For the text-containing cell, return its midpoint in [x, y] coordinate format. 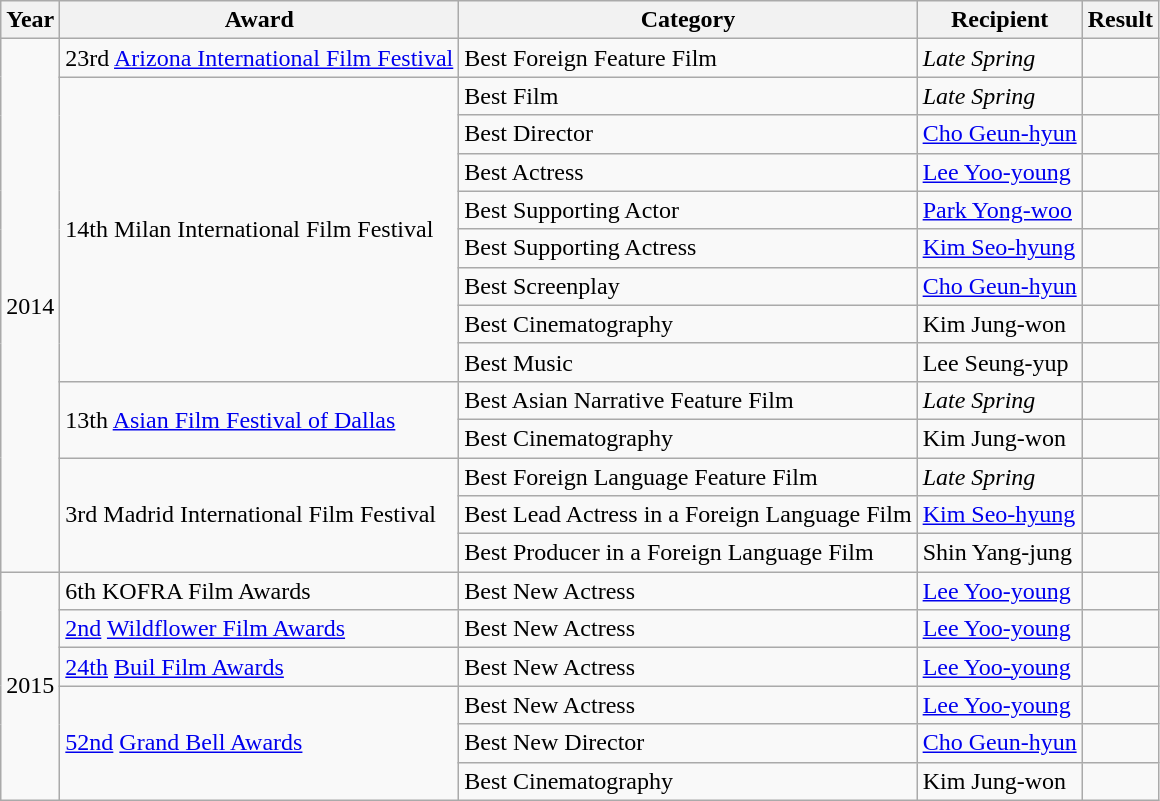
6th KOFRA Film Awards [260, 591]
Best Supporting Actress [688, 248]
Best New Director [688, 743]
Best Producer in a Foreign Language Film [688, 553]
Result [1120, 20]
13th Asian Film Festival of Dallas [260, 419]
Best Director [688, 134]
Best Asian Narrative Feature Film [688, 400]
Year [30, 20]
Award [260, 20]
Best Lead Actress in a Foreign Language Film [688, 515]
23rd Arizona International Film Festival [260, 58]
Best Actress [688, 172]
Best Film [688, 96]
2014 [30, 306]
2nd Wildflower Film Awards [260, 629]
Category [688, 20]
Best Screenplay [688, 286]
Best Music [688, 362]
24th Buil Film Awards [260, 667]
Recipient [1000, 20]
Best Supporting Actor [688, 210]
Lee Seung-yup [1000, 362]
Best Foreign Language Feature Film [688, 477]
3rd Madrid International Film Festival [260, 515]
52nd Grand Bell Awards [260, 743]
Shin Yang-jung [1000, 553]
Park Yong-woo [1000, 210]
2015 [30, 686]
14th Milan International Film Festival [260, 229]
Best Foreign Feature Film [688, 58]
